Capture the cell that displays the provided text and extract its (x, y) central coordinate. 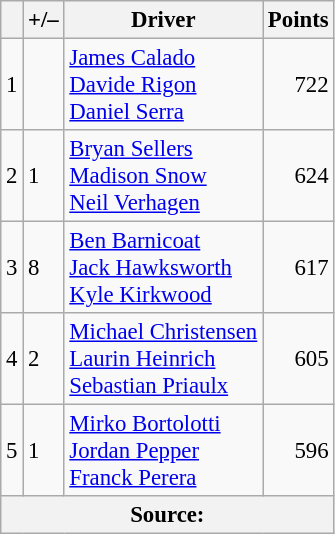
624 (298, 176)
3 (12, 268)
5 (12, 451)
8 (44, 268)
617 (298, 268)
596 (298, 451)
Source: (168, 515)
4 (12, 359)
Mirko Bortolotti Jordan Pepper Franck Perera (164, 451)
722 (298, 85)
Bryan Sellers Madison Snow Neil Verhagen (164, 176)
Points (298, 20)
+/– (44, 20)
Michael Christensen Laurin Heinrich Sebastian Priaulx (164, 359)
605 (298, 359)
James Calado Davide Rigon Daniel Serra (164, 85)
Driver (164, 20)
Ben Barnicoat Jack Hawksworth Kyle Kirkwood (164, 268)
